Return the (X, Y) coordinate for the center point of the cell that contains the specified text.  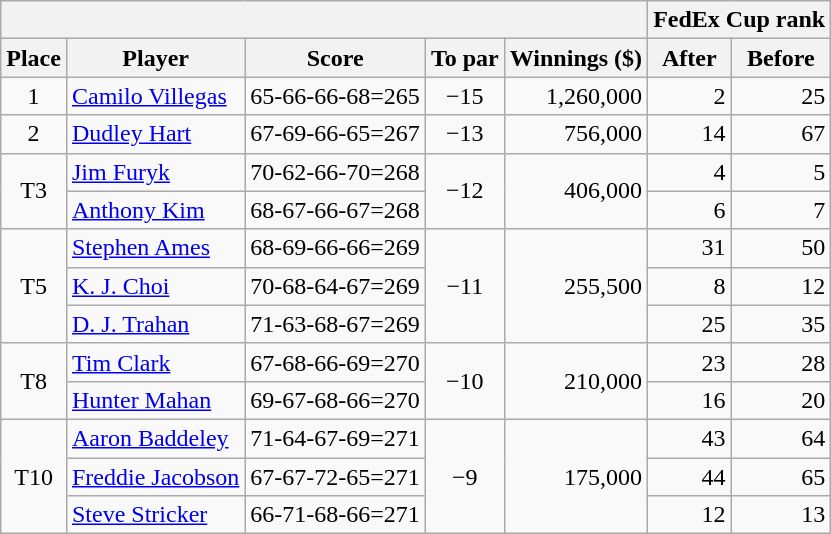
175,000 (576, 476)
5 (781, 172)
44 (690, 477)
64 (781, 438)
71-63-68-67=269 (336, 324)
T3 (34, 191)
70-68-64-67=269 (336, 286)
1,260,000 (576, 96)
43 (690, 438)
31 (690, 248)
Score (336, 58)
68-69-66-66=269 (336, 248)
23 (690, 362)
Steve Stricker (155, 515)
35 (781, 324)
Before (781, 58)
Place (34, 58)
67-67-72-65=271 (336, 477)
7 (781, 210)
28 (781, 362)
67-68-66-69=270 (336, 362)
8 (690, 286)
−10 (464, 381)
Tim Clark (155, 362)
T8 (34, 381)
−15 (464, 96)
67-69-66-65=267 (336, 134)
67 (781, 134)
T5 (34, 286)
20 (781, 400)
T10 (34, 476)
To par (464, 58)
69-67-68-66=270 (336, 400)
Freddie Jacobson (155, 477)
Aaron Baddeley (155, 438)
68-67-66-67=268 (336, 210)
Winnings ($) (576, 58)
FedEx Cup rank (740, 20)
Hunter Mahan (155, 400)
406,000 (576, 191)
66-71-68-66=271 (336, 515)
210,000 (576, 381)
13 (781, 515)
−13 (464, 134)
65 (781, 477)
Player (155, 58)
Camilo Villegas (155, 96)
Anthony Kim (155, 210)
−12 (464, 191)
255,500 (576, 286)
6 (690, 210)
K. J. Choi (155, 286)
16 (690, 400)
Stephen Ames (155, 248)
50 (781, 248)
Jim Furyk (155, 172)
14 (690, 134)
After (690, 58)
71-64-67-69=271 (336, 438)
−11 (464, 286)
−9 (464, 476)
Dudley Hart (155, 134)
1 (34, 96)
756,000 (576, 134)
D. J. Trahan (155, 324)
4 (690, 172)
65-66-66-68=265 (336, 96)
70-62-66-70=268 (336, 172)
